Determine the (X, Y) coordinate at the center of the cell enclosing the given text.  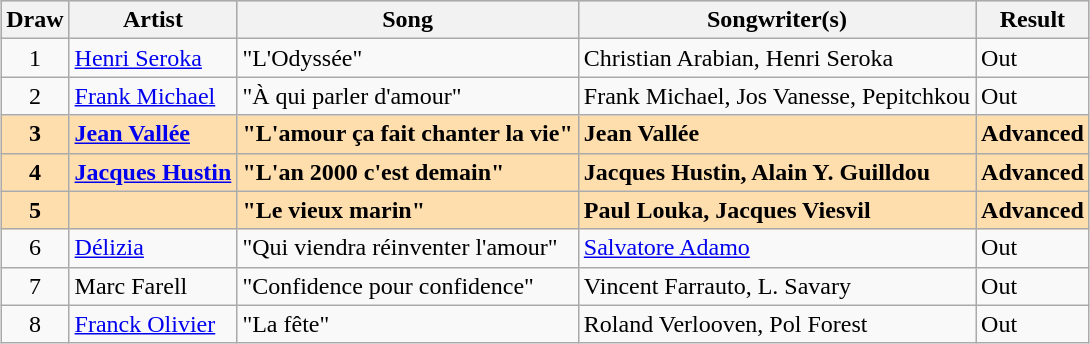
Franck Olivier (153, 324)
Vincent Farrauto, L. Savary (776, 286)
"L'Odyssée" (408, 58)
Roland Verlooven, Pol Forest (776, 324)
3 (35, 134)
"L'amour ça fait chanter la vie" (408, 134)
Result (1033, 20)
Frank Michael, Jos Vanesse, Pepitchkou (776, 96)
Jacques Hustin (153, 172)
7 (35, 286)
Paul Louka, Jacques Viesvil (776, 210)
Songwriter(s) (776, 20)
Jacques Hustin, Alain Y. Guilldou (776, 172)
"La fête" (408, 324)
8 (35, 324)
Artist (153, 20)
5 (35, 210)
Salvatore Adamo (776, 248)
2 (35, 96)
Christian Arabian, Henri Seroka (776, 58)
"Le vieux marin" (408, 210)
6 (35, 248)
Frank Michael (153, 96)
"À qui parler d'amour" (408, 96)
Song (408, 20)
Marc Farell (153, 286)
1 (35, 58)
"Qui viendra réinventer l'amour" (408, 248)
"L'an 2000 c'est demain" (408, 172)
Henri Seroka (153, 58)
Draw (35, 20)
Délizia (153, 248)
"Confidence pour confidence" (408, 286)
4 (35, 172)
